Provide the [X, Y] coordinate of the cell's center where the given text is located.  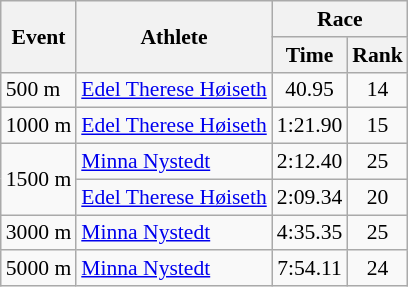
Athlete [174, 36]
15 [378, 126]
1:21.90 [310, 126]
4:35.35 [310, 233]
14 [378, 90]
40.95 [310, 90]
500 m [38, 90]
7:54.11 [310, 269]
Event [38, 36]
Race [340, 19]
3000 m [38, 233]
1000 m [38, 126]
2:12.40 [310, 162]
Rank [378, 55]
Time [310, 55]
2:09.34 [310, 197]
24 [378, 269]
1500 m [38, 180]
20 [378, 197]
5000 m [38, 269]
